Return the (X, Y) coordinate for the center point of the cell that contains the specified text.  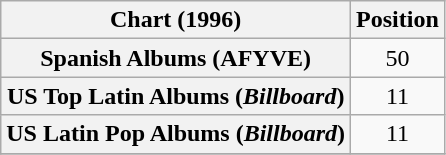
Chart (1996) (176, 20)
Spanish Albums (AFYVE) (176, 58)
US Latin Pop Albums (Billboard) (176, 134)
Position (398, 20)
50 (398, 58)
US Top Latin Albums (Billboard) (176, 96)
